Determine the [x, y] coordinate at the center of the cell enclosing the given text.  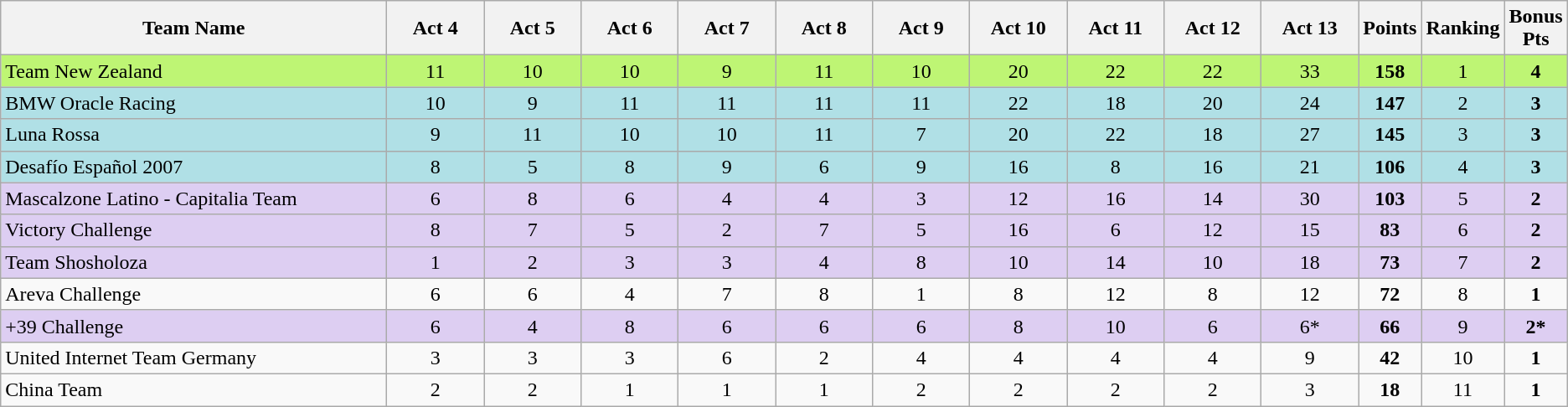
158 [1390, 71]
72 [1390, 294]
66 [1390, 326]
Team New Zealand [194, 71]
Ranking [1462, 28]
Desafío Español 2007 [194, 167]
Act 9 [921, 28]
Act 10 [1019, 28]
Act 11 [1116, 28]
24 [1310, 103]
Act 4 [436, 28]
6* [1310, 326]
China Team [194, 389]
83 [1390, 230]
15 [1310, 230]
Team Shosholoza [194, 262]
Act 8 [824, 28]
Act 6 [630, 28]
Act 5 [533, 28]
42 [1390, 358]
30 [1310, 198]
Luna Rossa [194, 135]
147 [1390, 103]
145 [1390, 135]
BMW Oracle Racing [194, 103]
33 [1310, 71]
Areva Challenge [194, 294]
106 [1390, 167]
2* [1536, 326]
103 [1390, 198]
Mascalzone Latino - Capitalia Team [194, 198]
21 [1310, 167]
Team Name [194, 28]
+39 Challenge [194, 326]
Bonus Pts [1536, 28]
27 [1310, 135]
Act 7 [727, 28]
73 [1390, 262]
Points [1390, 28]
Victory Challenge [194, 230]
Act 12 [1213, 28]
United Internet Team Germany [194, 358]
Act 13 [1310, 28]
